Extract the [X, Y] coordinate from the center of the cell holding the provided text.  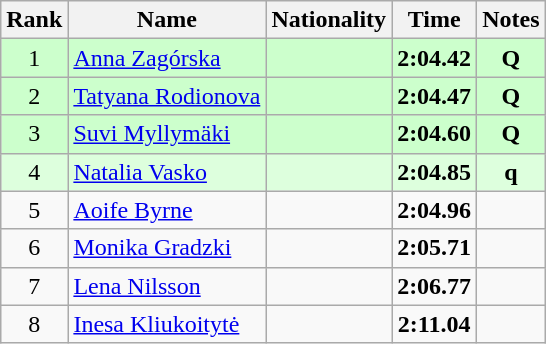
Lena Nilsson [167, 286]
Natalia Vasko [167, 172]
2:11.04 [434, 324]
2:04.42 [434, 58]
Inesa Kliukoitytė [167, 324]
Notes [511, 20]
2:05.71 [434, 248]
Nationality [329, 20]
3 [34, 134]
2:04.96 [434, 210]
2:04.85 [434, 172]
Rank [34, 20]
Monika Gradzki [167, 248]
Aoife Byrne [167, 210]
8 [34, 324]
Time [434, 20]
6 [34, 248]
7 [34, 286]
4 [34, 172]
2:06.77 [434, 286]
5 [34, 210]
Tatyana Rodionova [167, 96]
1 [34, 58]
Suvi Myllymäki [167, 134]
2:04.47 [434, 96]
Anna Zagórska [167, 58]
q [511, 172]
2 [34, 96]
Name [167, 20]
2:04.60 [434, 134]
